For the text-containing cell, return its midpoint in (X, Y) coordinate format. 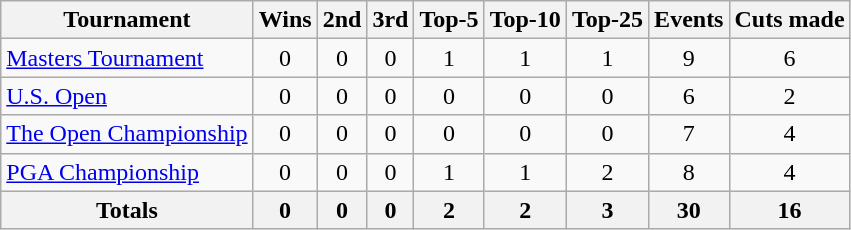
7 (689, 134)
PGA Championship (127, 172)
9 (689, 58)
The Open Championship (127, 134)
Masters Tournament (127, 58)
Top-5 (449, 20)
Top-10 (525, 20)
Top-25 (607, 20)
Tournament (127, 20)
2nd (342, 20)
Wins (285, 20)
Events (689, 20)
Cuts made (790, 20)
Totals (127, 210)
U.S. Open (127, 96)
3 (607, 210)
16 (790, 210)
30 (689, 210)
8 (689, 172)
3rd (390, 20)
